Search for the cell housing the specified text and yield its [x, y] center coordinate. 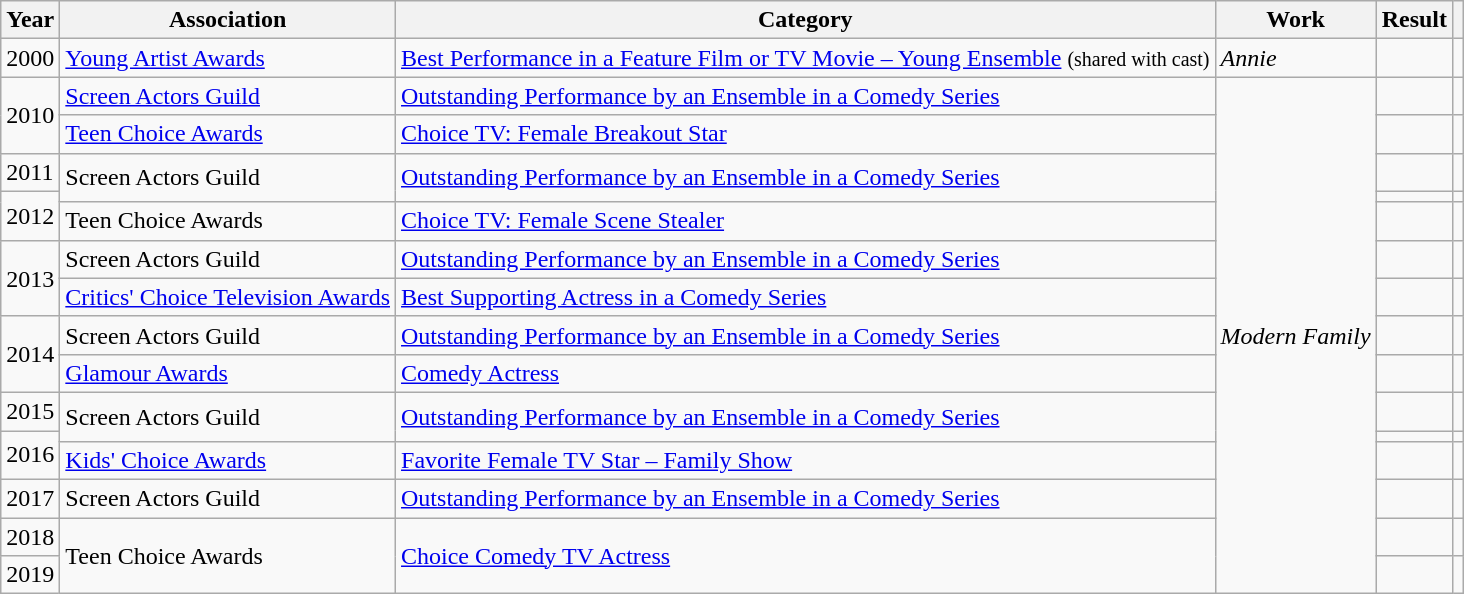
Best Performance in a Feature Film or TV Movie – Young Ensemble (shared with cast) [806, 58]
Young Artist Awards [228, 58]
Annie [1296, 58]
Choice TV: Female Breakout Star [806, 134]
Best Supporting Actress in a Comedy Series [806, 297]
Category [806, 20]
Modern Family [1296, 336]
2014 [30, 354]
Choice TV: Female Scene Stealer [806, 221]
2018 [30, 537]
Kids' Choice Awards [228, 461]
2012 [30, 216]
Favorite Female TV Star – Family Show [806, 461]
2015 [30, 411]
2010 [30, 115]
Result [1414, 20]
2000 [30, 58]
Comedy Actress [806, 373]
Work [1296, 20]
Association [228, 20]
2016 [30, 454]
Glamour Awards [228, 373]
2011 [30, 172]
2019 [30, 575]
Critics' Choice Television Awards [228, 297]
Year [30, 20]
Choice Comedy TV Actress [806, 556]
2013 [30, 278]
2017 [30, 499]
